Identify which cell holds the provided text, then report its (X, Y) central coordinate. 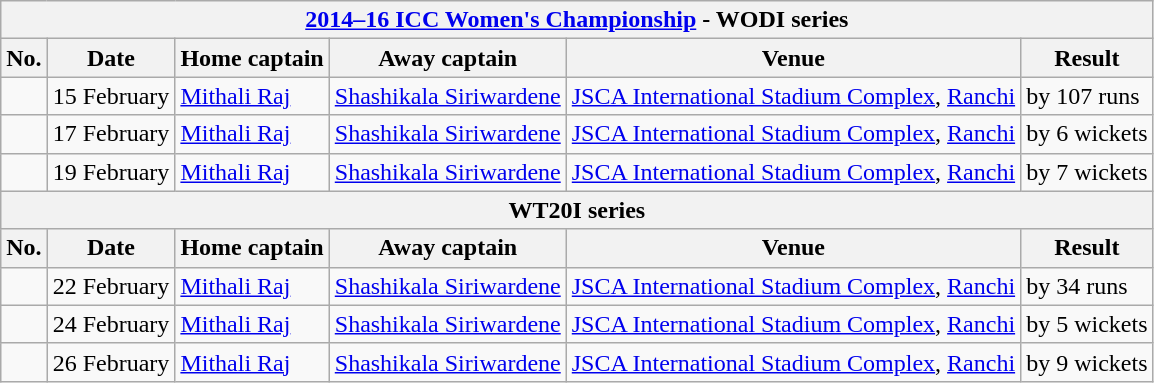
by 107 runs (1087, 96)
22 February (111, 286)
17 February (111, 134)
24 February (111, 324)
19 February (111, 172)
by 5 wickets (1087, 324)
by 9 wickets (1087, 362)
WT20I series (577, 210)
by 34 runs (1087, 286)
26 February (111, 362)
by 7 wickets (1087, 172)
2014–16 ICC Women's Championship - WODI series (577, 20)
by 6 wickets (1087, 134)
15 February (111, 96)
